Provide the [x, y] coordinate of the cell's center where the given text is located.  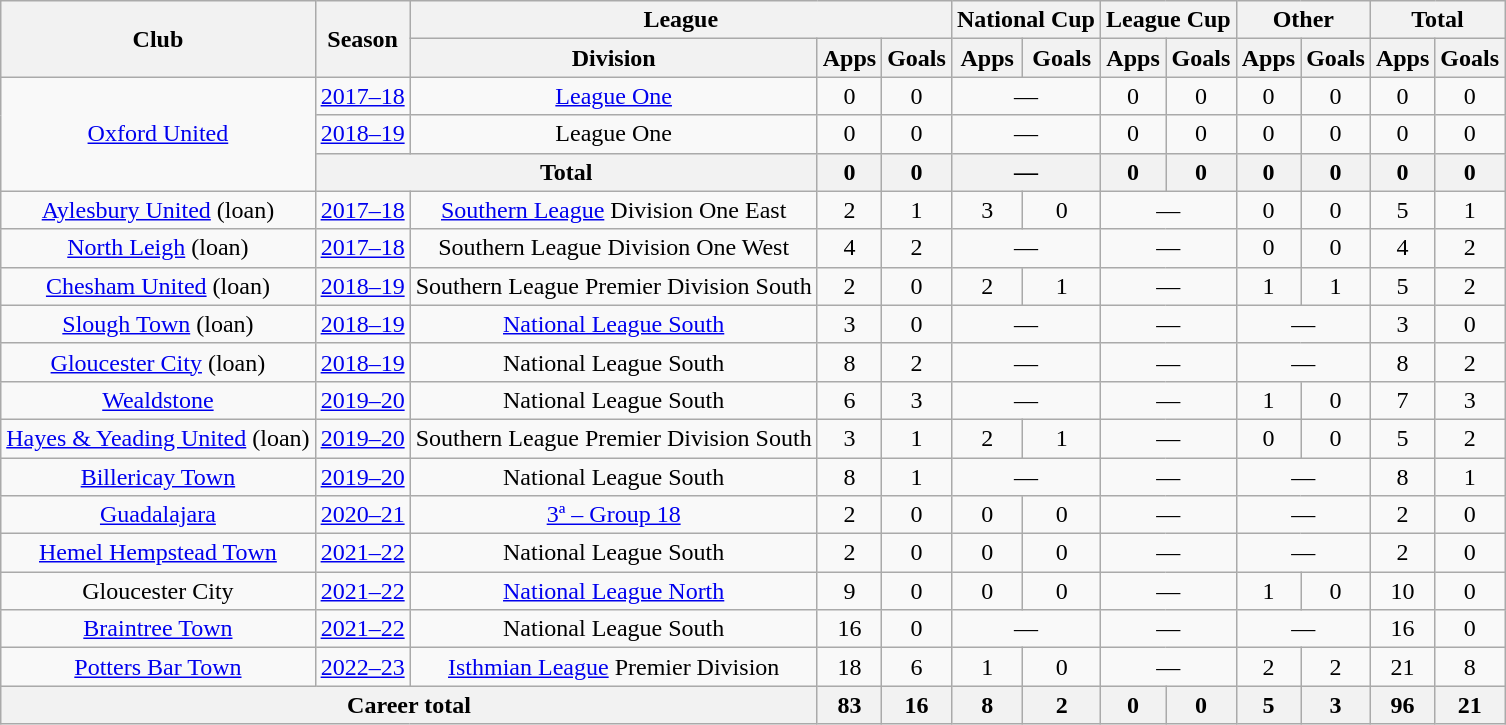
Southern League Division One East [614, 210]
Southern League Division One West [614, 248]
Hayes & Yeading United (loan) [158, 438]
Gloucester City [158, 591]
National Cup [1026, 20]
Other [1303, 20]
Guadalajara [158, 515]
3ª – Group 18 [614, 515]
Billericay Town [158, 477]
Career total [409, 705]
2022–23 [362, 667]
7 [1402, 400]
Division [614, 58]
18 [849, 667]
Braintree Town [158, 629]
Gloucester City (loan) [158, 362]
Hemel Hempstead Town [158, 553]
National League North [614, 591]
North Leigh (loan) [158, 248]
2020–21 [362, 515]
Season [362, 39]
Club [158, 39]
Isthmian League Premier Division [614, 667]
96 [1402, 705]
League [680, 20]
Chesham United (loan) [158, 286]
Aylesbury United (loan) [158, 210]
10 [1402, 591]
83 [849, 705]
Oxford United [158, 134]
Potters Bar Town [158, 667]
Wealdstone [158, 400]
League Cup [1168, 20]
9 [849, 591]
Slough Town (loan) [158, 324]
